For the text-containing cell, return its midpoint in (x, y) coordinate format. 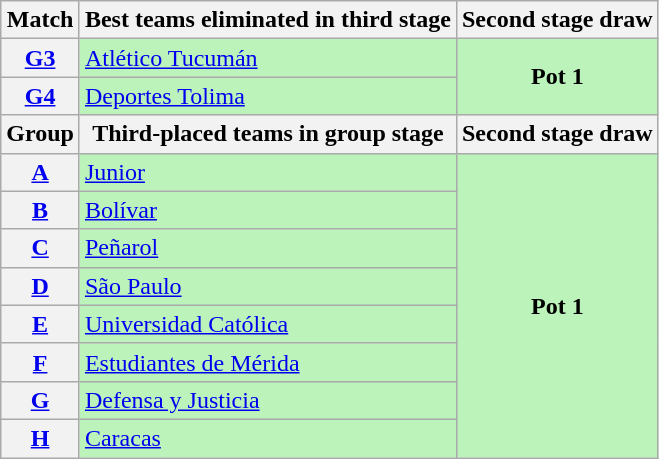
G3 (40, 58)
E (40, 324)
Caracas (268, 438)
Peñarol (268, 248)
Third-placed teams in group stage (268, 134)
Bolívar (268, 210)
Universidad Católica (268, 324)
B (40, 210)
A (40, 172)
G4 (40, 96)
Group (40, 134)
H (40, 438)
G (40, 400)
Junior (268, 172)
Atlético Tucumán (268, 58)
Estudiantes de Mérida (268, 362)
Match (40, 20)
Defensa y Justicia (268, 400)
Best teams eliminated in third stage (268, 20)
São Paulo (268, 286)
D (40, 286)
F (40, 362)
C (40, 248)
Deportes Tolima (268, 96)
